Return (x, y) of the center of cell containing provided text 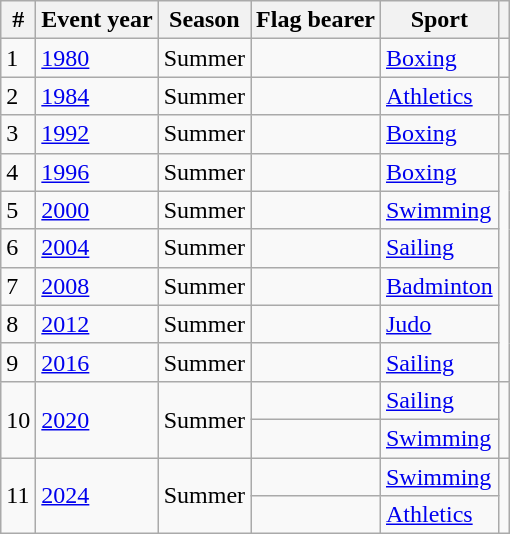
7 (18, 286)
Judo (439, 324)
2000 (97, 210)
1 (18, 58)
1980 (97, 58)
2024 (97, 496)
# (18, 20)
1996 (97, 172)
2008 (97, 286)
1992 (97, 134)
10 (18, 419)
Event year (97, 20)
6 (18, 248)
4 (18, 172)
Sport (439, 20)
3 (18, 134)
2016 (97, 362)
8 (18, 324)
2012 (97, 324)
11 (18, 496)
Flag bearer (316, 20)
Season (204, 20)
5 (18, 210)
2004 (97, 248)
Badminton (439, 286)
2 (18, 96)
2020 (97, 419)
1984 (97, 96)
9 (18, 362)
